Search for the cell housing the specified text and yield its (X, Y) center coordinate. 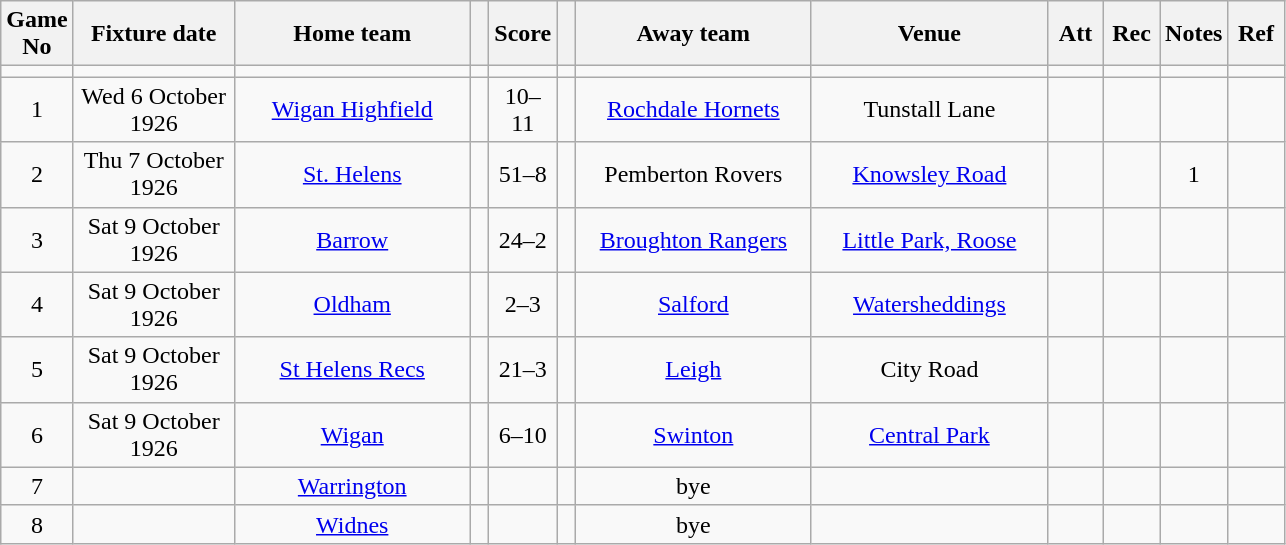
8 (37, 524)
3 (37, 240)
Rec (1132, 34)
Game No (37, 34)
Leigh (693, 370)
Watersheddings (929, 304)
2–3 (523, 304)
51–8 (523, 174)
City Road (929, 370)
Widnes (352, 524)
St Helens Recs (352, 370)
21–3 (523, 370)
Ref (1256, 34)
Home team (352, 34)
6 (37, 434)
4 (37, 304)
2 (37, 174)
Pemberton Rovers (693, 174)
Away team (693, 34)
Wed 6 October 1926 (154, 110)
7 (37, 486)
Wigan Highfield (352, 110)
Score (523, 34)
Att (1075, 34)
Warrington (352, 486)
St. Helens (352, 174)
Little Park, Roose (929, 240)
6–10 (523, 434)
Rochdale Hornets (693, 110)
5 (37, 370)
Wigan (352, 434)
10–11 (523, 110)
24–2 (523, 240)
Broughton Rangers (693, 240)
Salford (693, 304)
Knowsley Road (929, 174)
Barrow (352, 240)
Oldham (352, 304)
Notes (1194, 34)
Fixture date (154, 34)
Thu 7 October 1926 (154, 174)
Venue (929, 34)
Tunstall Lane (929, 110)
Central Park (929, 434)
Swinton (693, 434)
